Find where the given text appears and provide that cell's center as [X, Y] coordinate. 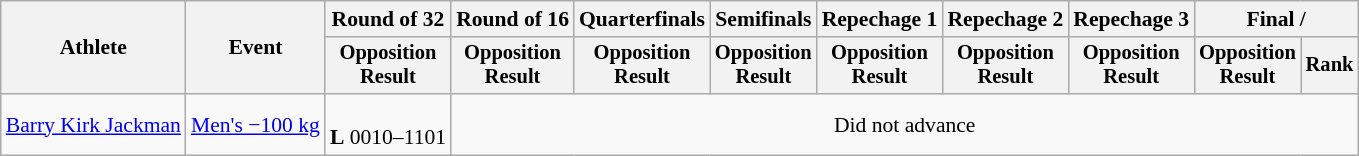
Men's −100 kg [256, 124]
L 0010–1101 [388, 124]
Round of 16 [512, 19]
Quarterfinals [642, 19]
Repechage 1 [880, 19]
Final / [1276, 19]
Barry Kirk Jackman [94, 124]
Athlete [94, 48]
Repechage 2 [1005, 19]
Rank [1330, 66]
Did not advance [904, 124]
Round of 32 [388, 19]
Semifinals [764, 19]
Repechage 3 [1131, 19]
Event [256, 48]
